Scan for the cell matching the given text and deliver its (X, Y) coordinate at center. 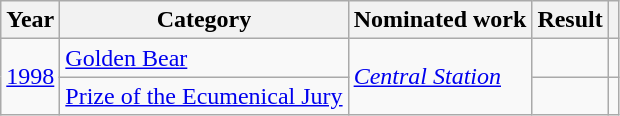
Golden Bear (204, 58)
Category (204, 20)
1998 (30, 77)
Nominated work (440, 20)
Year (30, 20)
Prize of the Ecumenical Jury (204, 96)
Result (570, 20)
Central Station (440, 77)
